Capture the cell that displays the provided text and extract its [X, Y] central coordinate. 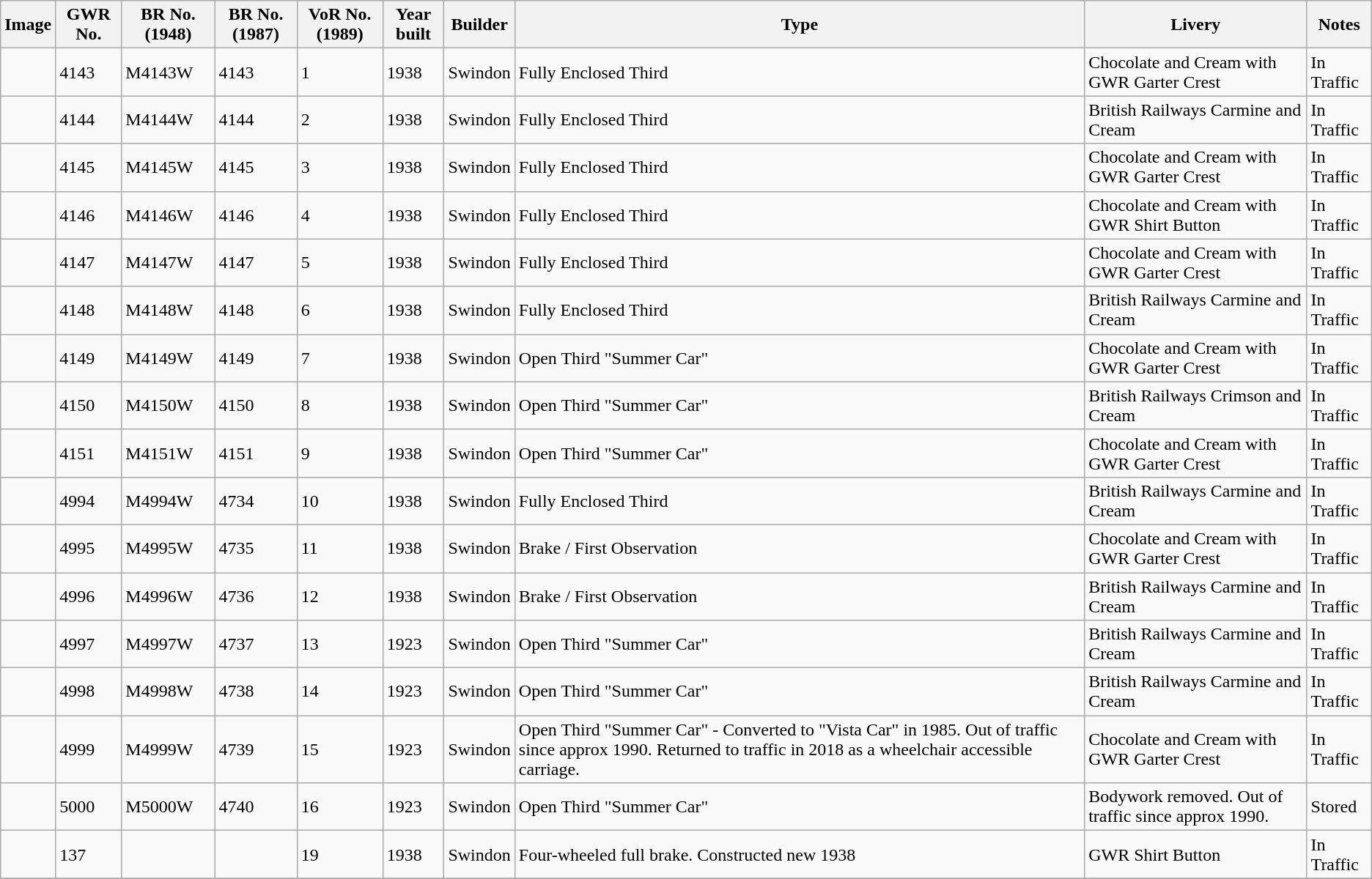
M4996W [169, 596]
12 [340, 596]
GWR No. [89, 25]
3 [340, 167]
4739 [256, 749]
2 [340, 120]
11 [340, 548]
Year built [413, 25]
Stored [1339, 807]
M4146W [169, 215]
Type [799, 25]
13 [340, 645]
Four-wheeled full brake. Constructed new 1938 [799, 854]
M4151W [169, 453]
4 [340, 215]
7 [340, 357]
M5000W [169, 807]
Image [28, 25]
M4995W [169, 548]
137 [89, 854]
6 [340, 311]
4994 [89, 501]
1 [340, 72]
M4150W [169, 406]
5000 [89, 807]
M4149W [169, 357]
4736 [256, 596]
Bodywork removed. Out of traffic since approx 1990. [1196, 807]
14 [340, 691]
GWR Shirt Button [1196, 854]
4737 [256, 645]
M4148W [169, 311]
4995 [89, 548]
4999 [89, 749]
M4999W [169, 749]
British Railways Crimson and Cream [1196, 406]
M4998W [169, 691]
Livery [1196, 25]
Chocolate and Cream with GWR Shirt Button [1196, 215]
M4997W [169, 645]
4997 [89, 645]
BR No. (1987) [256, 25]
5 [340, 262]
15 [340, 749]
M4143W [169, 72]
4998 [89, 691]
16 [340, 807]
4738 [256, 691]
4996 [89, 596]
M4145W [169, 167]
BR No. (1948) [169, 25]
10 [340, 501]
Notes [1339, 25]
4740 [256, 807]
M4994W [169, 501]
4734 [256, 501]
8 [340, 406]
Builder [479, 25]
9 [340, 453]
19 [340, 854]
M4147W [169, 262]
4735 [256, 548]
VoR No. (1989) [340, 25]
M4144W [169, 120]
